Detect which cell encompasses the target text, then output its [x, y] center coordinate. 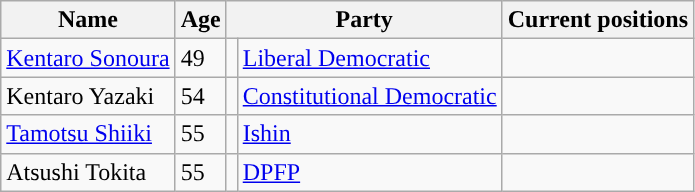
Kentaro Yazaki [88, 96]
Atsushi Tokita [88, 172]
Current positions [598, 20]
Liberal Democratic [370, 58]
49 [200, 58]
Age [200, 20]
Tamotsu Shiiki [88, 134]
Kentaro Sonoura [88, 58]
Ishin [370, 134]
54 [200, 96]
Name [88, 20]
Constitutional Democratic [370, 96]
DPFP [370, 172]
Party [364, 20]
